Output the (x, y) coordinate of the center of the cell containing the given text.  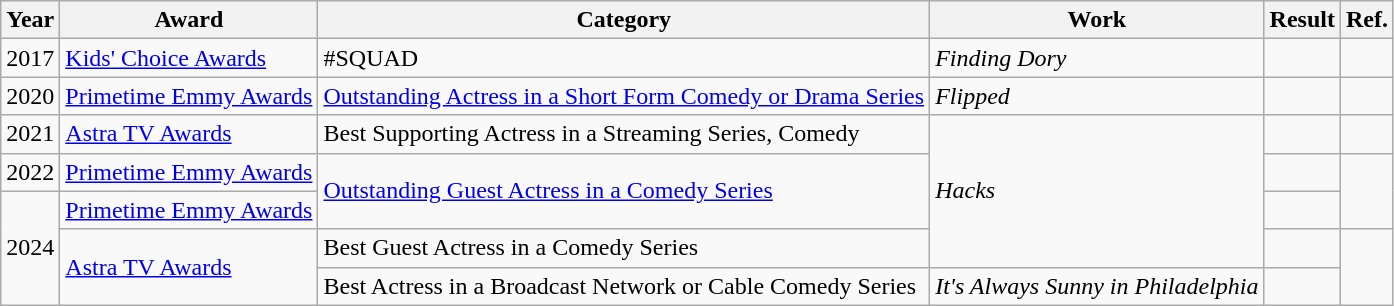
Best Guest Actress in a Comedy Series (624, 248)
Best Actress in a Broadcast Network or Cable Comedy Series (624, 286)
Best Supporting Actress in a Streaming Series, Comedy (624, 134)
Category (624, 20)
Result (1302, 20)
Work (1097, 20)
#SQUAD (624, 58)
2017 (30, 58)
Award (189, 20)
2021 (30, 134)
Hacks (1097, 191)
Kids' Choice Awards (189, 58)
Outstanding Guest Actress in a Comedy Series (624, 191)
2020 (30, 96)
It's Always Sunny in Philadelphia (1097, 286)
Year (30, 20)
Ref. (1366, 20)
Flipped (1097, 96)
2022 (30, 172)
Outstanding Actress in a Short Form Comedy or Drama Series (624, 96)
2024 (30, 248)
Finding Dory (1097, 58)
